Find where the given text appears and provide that cell's center as (X, Y) coordinate. 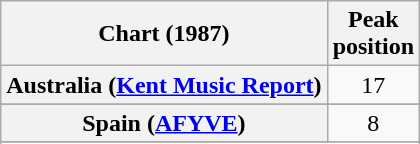
17 (373, 85)
8 (373, 123)
Spain (AFYVE) (164, 123)
Chart (1987) (164, 34)
Peakposition (373, 34)
Australia (Kent Music Report) (164, 85)
